Search for the cell housing the specified text and yield its [X, Y] center coordinate. 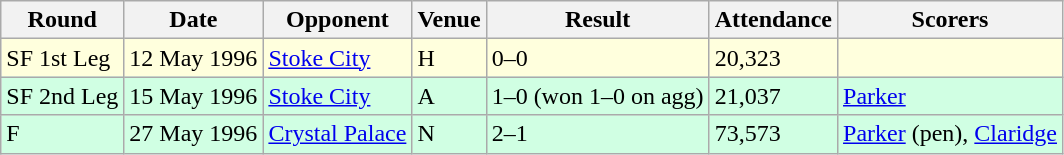
Parker [950, 96]
Parker (pen), Claridge [950, 134]
20,323 [773, 58]
12 May 1996 [194, 58]
Date [194, 20]
H [449, 58]
SF 2nd Leg [62, 96]
0–0 [598, 58]
Venue [449, 20]
2–1 [598, 134]
A [449, 96]
27 May 1996 [194, 134]
Result [598, 20]
1–0 (won 1–0 on agg) [598, 96]
15 May 1996 [194, 96]
Scorers [950, 20]
F [62, 134]
Crystal Palace [338, 134]
73,573 [773, 134]
Attendance [773, 20]
N [449, 134]
21,037 [773, 96]
Opponent [338, 20]
Round [62, 20]
SF 1st Leg [62, 58]
